Pinpoint the cell where the given text exists, returning its [x, y] midpoint coordinate. 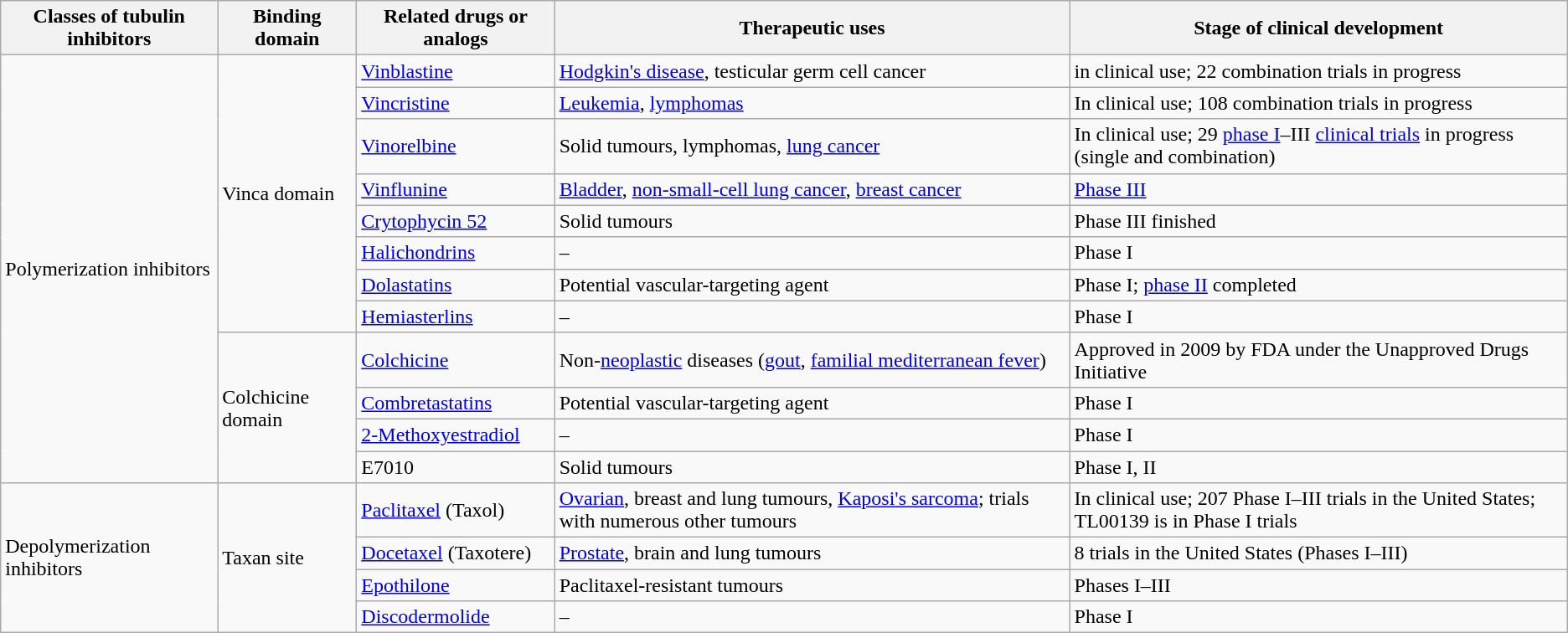
Depolymerization inhibitors [109, 558]
Taxan site [287, 558]
Binding domain [287, 28]
Phase I, II [1318, 466]
Colchicine domain [287, 407]
Therapeutic uses [812, 28]
Approved in 2009 by FDA under the Unapproved Drugs Initiative [1318, 360]
8 trials in the United States (Phases I–III) [1318, 553]
2-Methoxyestradiol [456, 435]
Docetaxel (Taxotere) [456, 553]
Hemiasterlins [456, 316]
Vinorelbine [456, 146]
Ovarian, breast and lung tumours, Kaposi's sarcoma; trials with numerous other tumours [812, 511]
Combretastatins [456, 403]
In clinical use; 108 combination trials in progress [1318, 103]
Bladder, non-small-cell lung cancer, breast cancer [812, 189]
Vinblastine [456, 71]
Vinflunine [456, 189]
Discodermolide [456, 617]
Classes of tubulin inhibitors [109, 28]
Polymerization inhibitors [109, 270]
Phase III finished [1318, 221]
Prostate, brain and lung tumours [812, 553]
Vinca domain [287, 194]
Phase III [1318, 189]
E7010 [456, 466]
Stage of clinical development [1318, 28]
In clinical use; 29 phase I–III clinical trials in progress (single and combination) [1318, 146]
Paclitaxel (Taxol) [456, 511]
Epothilone [456, 585]
Phase I; phase II completed [1318, 285]
Phases I–III [1318, 585]
Halichondrins [456, 253]
Related drugs or analogs [456, 28]
Vincristine [456, 103]
Leukemia, lymphomas [812, 103]
In clinical use; 207 Phase I–III trials in the United States; TL00139 is in Phase I trials [1318, 511]
Dolastatins [456, 285]
Non-neoplastic diseases (gout, familial mediterranean fever) [812, 360]
Colchicine [456, 360]
Paclitaxel-resistant tumours [812, 585]
Crytophycin 52 [456, 221]
in clinical use; 22 combination trials in progress [1318, 71]
Hodgkin's disease, testicular germ cell cancer [812, 71]
Solid tumours, lymphomas, lung cancer [812, 146]
